Locate the cell with the specified text and output its [X, Y] center coordinate. 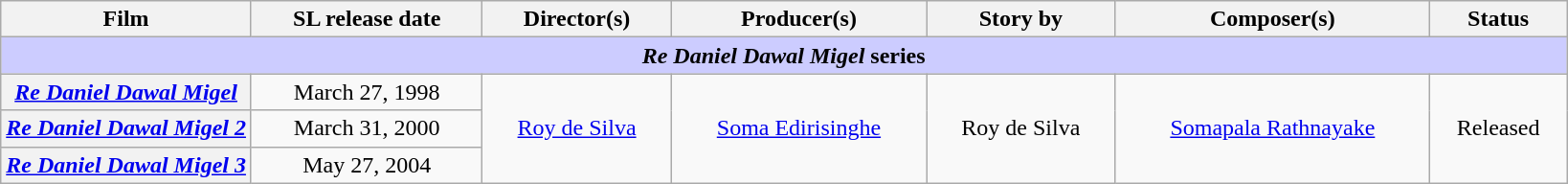
March 31, 2000 [366, 128]
Re Daniel Dawal Migel 3 [126, 165]
Producer(s) [798, 19]
March 27, 1998 [366, 92]
Re Daniel Dawal Migel [126, 92]
Composer(s) [1273, 19]
Re Daniel Dawal Migel 2 [126, 128]
Re Daniel Dawal Migel series [784, 56]
May 27, 2004 [366, 165]
Director(s) [576, 19]
SL release date [366, 19]
Story by [1020, 19]
Soma Edirisinghe [798, 128]
Film [126, 19]
Status [1499, 19]
Released [1499, 128]
Somapala Rathnayake [1273, 128]
